Return [x, y] of the center of cell containing provided text 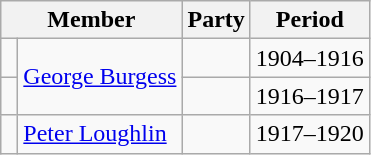
Member [92, 20]
George Burgess [100, 77]
1904–1916 [310, 58]
1917–1920 [310, 134]
Period [310, 20]
Peter Loughlin [100, 134]
Party [216, 20]
1916–1917 [310, 96]
